From the cell containing the given text, extract its center point as [X, Y] coordinate. 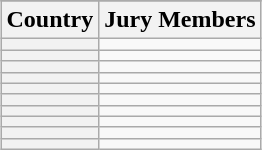
Country [50, 20]
Jury Members [180, 20]
